Search for the cell housing the specified text and yield its [X, Y] center coordinate. 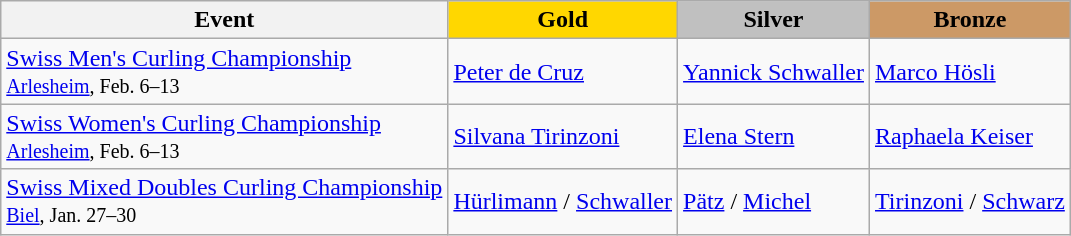
Swiss Women's Curling Championship Arlesheim, Feb. 6–13 [224, 136]
Yannick Schwaller [774, 72]
Peter de Cruz [563, 72]
Bronze [970, 20]
Swiss Mixed Doubles Curling Championship Biel, Jan. 27–30 [224, 202]
Pätz / Michel [774, 202]
Marco Hösli [970, 72]
Silvana Tirinzoni [563, 136]
Elena Stern [774, 136]
Hürlimann / Schwaller [563, 202]
Swiss Men's Curling Championship Arlesheim, Feb. 6–13 [224, 72]
Raphaela Keiser [970, 136]
Tirinzoni / Schwarz [970, 202]
Gold [563, 20]
Silver [774, 20]
Event [224, 20]
